Find where the given text appears and provide that cell's center as (x, y) coordinate. 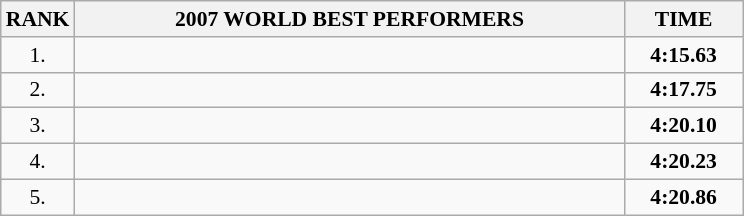
4:20.86 (684, 197)
4:17.75 (684, 90)
2. (38, 90)
4:15.63 (684, 55)
1. (38, 55)
4:20.10 (684, 126)
RANK (38, 19)
3. (38, 126)
5. (38, 197)
TIME (684, 19)
4. (38, 162)
2007 WORLD BEST PERFORMERS (349, 19)
4:20.23 (684, 162)
